From the cell containing the given text, extract its center point as (x, y) coordinate. 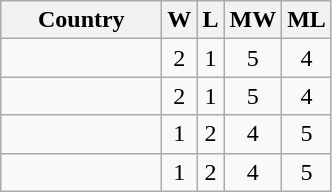
MW (253, 20)
ML (307, 20)
L (210, 20)
W (180, 20)
Country (82, 20)
